Provide the [x, y] coordinate of the cell's center where the given text is located.  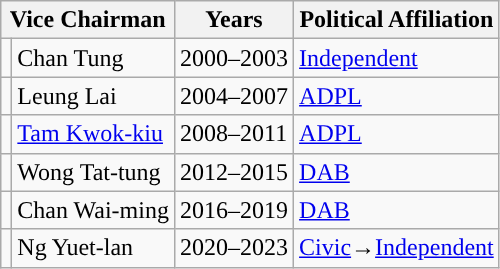
2012–2015 [234, 172]
Political Affiliation [397, 20]
Wong Tat-tung [94, 172]
Tam Kwok-kiu [94, 134]
Ng Yuet-lan [94, 248]
2016–2019 [234, 210]
Years [234, 20]
2000–2003 [234, 58]
Chan Tung [94, 58]
Vice Chairman [88, 20]
2004–2007 [234, 96]
Civic→Independent [397, 248]
2008–2011 [234, 134]
2020–2023 [234, 248]
Independent [397, 58]
Leung Lai [94, 96]
Chan Wai-ming [94, 210]
